Output the [x, y] coordinate of the center of the cell containing the given text.  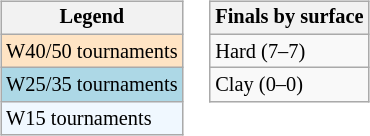
W25/35 tournaments [92, 85]
Hard (7–7) [289, 51]
W40/50 tournaments [92, 51]
Legend [92, 18]
Clay (0–0) [289, 85]
Finals by surface [289, 18]
W15 tournaments [92, 119]
